Return the [X, Y] coordinate for the center point of the cell that contains the specified text.  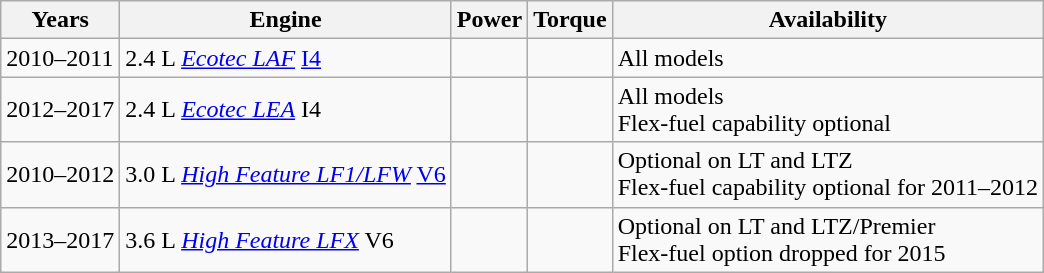
Optional on LT and LTZ/PremierFlex-fuel option dropped for 2015 [828, 240]
2012–2017 [60, 110]
3.0 L High Feature LF1/LFW V6 [286, 174]
2.4 L Ecotec LEA I4 [286, 110]
Years [60, 20]
Power [489, 20]
Optional on LT and LTZFlex-fuel capability optional for 2011–2012 [828, 174]
Torque [570, 20]
All modelsFlex-fuel capability optional [828, 110]
2013–2017 [60, 240]
2010–2012 [60, 174]
All models [828, 58]
2.4 L Ecotec LAF I4 [286, 58]
Engine [286, 20]
Availability [828, 20]
2010–2011 [60, 58]
3.6 L High Feature LFX V6 [286, 240]
